Locate the cell with the specified text and output its [x, y] center coordinate. 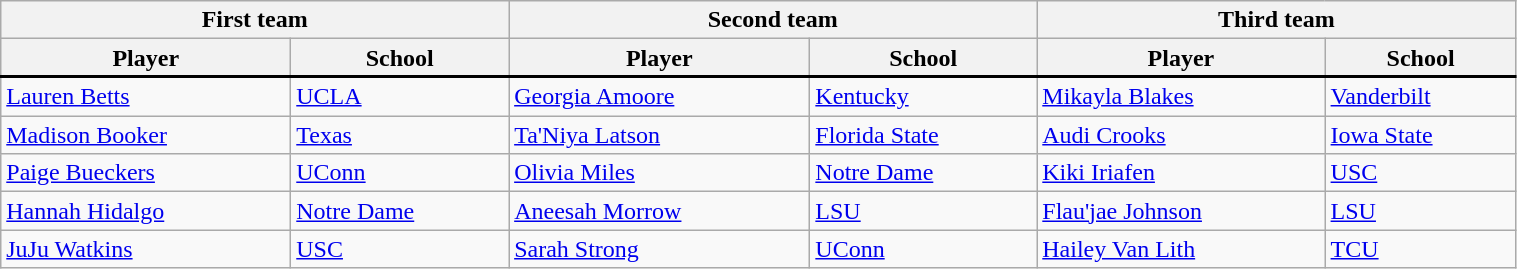
First team [255, 20]
Flau'jae Johnson [1181, 211]
Lauren Betts [146, 96]
UCLA [400, 96]
Olivia Miles [660, 173]
Second team [773, 20]
Iowa State [1420, 135]
Hailey Van Lith [1181, 249]
Aneesah Morrow [660, 211]
JuJu Watkins [146, 249]
Texas [400, 135]
Florida State [924, 135]
TCU [1420, 249]
Kentucky [924, 96]
Georgia Amoore [660, 96]
Vanderbilt [1420, 96]
Sarah Strong [660, 249]
Madison Booker [146, 135]
Audi Crooks [1181, 135]
Third team [1276, 20]
Hannah Hidalgo [146, 211]
Kiki Iriafen [1181, 173]
Ta'Niya Latson [660, 135]
Mikayla Blakes [1181, 96]
Paige Bueckers [146, 173]
